From the cell containing the given text, extract its center point as (X, Y) coordinate. 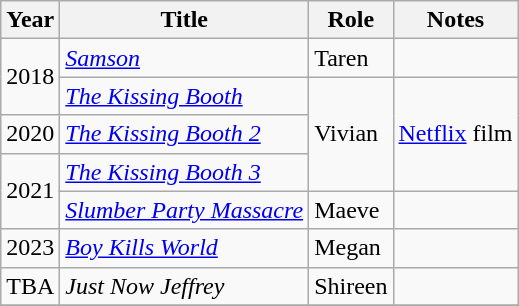
Vivian (351, 134)
TBA (30, 286)
Samson (184, 58)
Netflix film (456, 134)
2023 (30, 248)
2021 (30, 191)
The Kissing Booth 3 (184, 172)
Just Now Jeffrey (184, 286)
The Kissing Booth 2 (184, 134)
2020 (30, 134)
Year (30, 20)
Role (351, 20)
2018 (30, 77)
Boy Kills World (184, 248)
The Kissing Booth (184, 96)
Shireen (351, 286)
Megan (351, 248)
Title (184, 20)
Maeve (351, 210)
Taren (351, 58)
Notes (456, 20)
Slumber Party Massacre (184, 210)
